Capture the cell that displays the provided text and extract its (x, y) central coordinate. 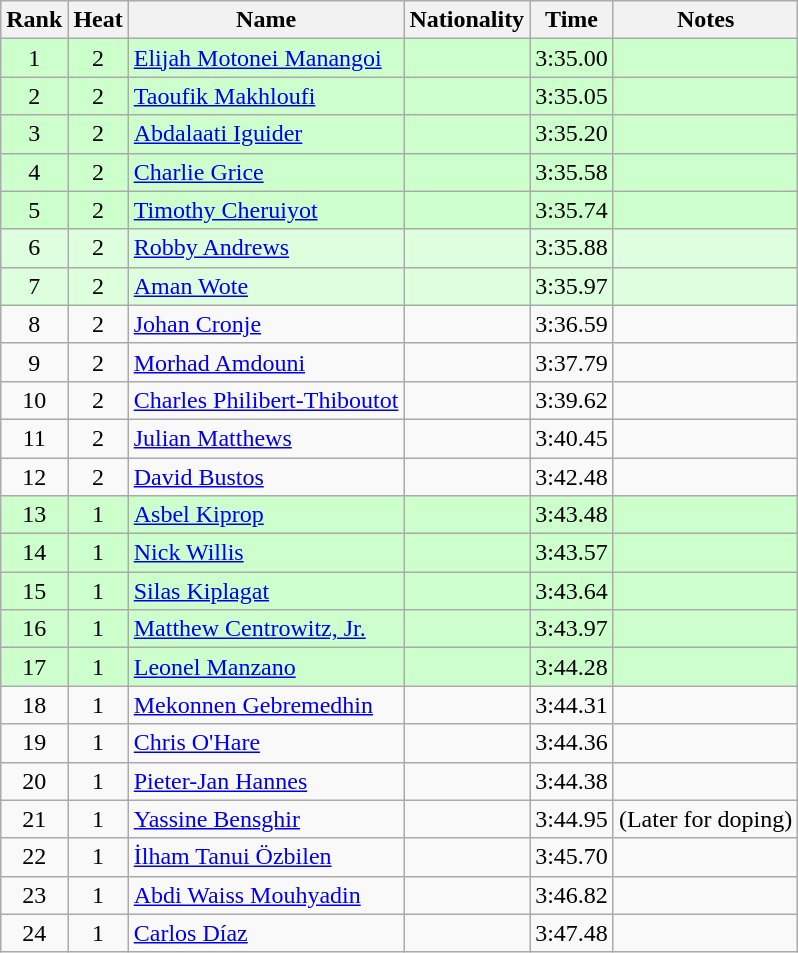
Pieter-Jan Hannes (266, 781)
Timothy Cheruiyot (266, 210)
3:43.97 (572, 629)
İlham Tanui Özbilen (266, 857)
3 (34, 134)
3:35.97 (572, 286)
7 (34, 286)
19 (34, 743)
Notes (705, 20)
6 (34, 248)
3:46.82 (572, 895)
Carlos Díaz (266, 933)
Charles Philibert-Thiboutot (266, 400)
Time (572, 20)
20 (34, 781)
Heat (98, 20)
Yassine Bensghir (266, 819)
Morhad Amdouni (266, 362)
3:36.59 (572, 324)
3:44.38 (572, 781)
12 (34, 477)
Rank (34, 20)
21 (34, 819)
Asbel Kiprop (266, 515)
Charlie Grice (266, 172)
24 (34, 933)
3:35.20 (572, 134)
14 (34, 553)
8 (34, 324)
3:44.36 (572, 743)
Silas Kiplagat (266, 591)
17 (34, 667)
(Later for doping) (705, 819)
3:45.70 (572, 857)
Nationality (467, 20)
18 (34, 705)
3:39.62 (572, 400)
11 (34, 438)
3:42.48 (572, 477)
Abdi Waiss Mouhyadin (266, 895)
Aman Wote (266, 286)
16 (34, 629)
13 (34, 515)
Name (266, 20)
3:35.74 (572, 210)
3:44.28 (572, 667)
Leonel Manzano (266, 667)
3:35.00 (572, 58)
3:43.57 (572, 553)
Elijah Motonei Manangoi (266, 58)
3:47.48 (572, 933)
Chris O'Hare (266, 743)
Robby Andrews (266, 248)
Mekonnen Gebremedhin (266, 705)
9 (34, 362)
3:44.95 (572, 819)
3:35.58 (572, 172)
3:35.88 (572, 248)
23 (34, 895)
3:43.48 (572, 515)
Taoufik Makhloufi (266, 96)
3:44.31 (572, 705)
4 (34, 172)
Julian Matthews (266, 438)
David Bustos (266, 477)
3:43.64 (572, 591)
Abdalaati Iguider (266, 134)
10 (34, 400)
15 (34, 591)
5 (34, 210)
3:40.45 (572, 438)
22 (34, 857)
3:37.79 (572, 362)
Johan Cronje (266, 324)
Nick Willis (266, 553)
Matthew Centrowitz, Jr. (266, 629)
3:35.05 (572, 96)
